Provide the [x, y] coordinate of the cell's center where the given text is located.  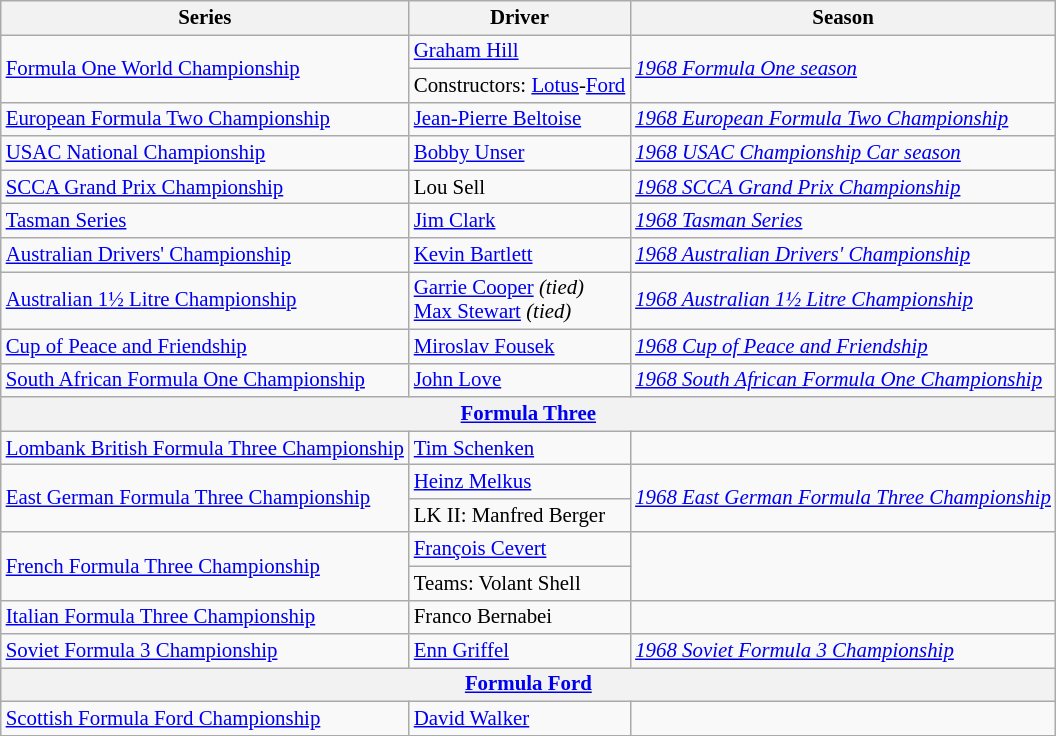
Heinz Melkus [520, 482]
1968 Tasman Series [843, 221]
Australian Drivers' Championship [205, 255]
1968 Cup of Peace and Friendship [843, 346]
Teams: Volant Shell [520, 583]
Jean-Pierre Beltoise [520, 119]
Formula Ford [528, 685]
Kevin Bartlett [520, 255]
1968 Australian Drivers' Championship [843, 255]
SCCA Grand Prix Championship [205, 187]
USAC National Championship [205, 153]
Jim Clark [520, 221]
François Cevert [520, 549]
Garrie Cooper (tied) Max Stewart (tied) [520, 300]
Lou Sell [520, 187]
1968 Soviet Formula 3 Championship [843, 651]
Driver [520, 18]
1968 South African Formula One Championship [843, 380]
Tim Schenken [520, 448]
John Love [520, 380]
Season [843, 18]
Scottish Formula Ford Championship [205, 719]
Enn Griffel [520, 651]
Formula One World Championship [205, 68]
East German Formula Three Championship [205, 499]
Formula Three [528, 414]
Tasman Series [205, 221]
Cup of Peace and Friendship [205, 346]
LK II: Manfred Berger [520, 515]
Australian 1½ Litre Championship [205, 300]
European Formula Two Championship [205, 119]
Franco Bernabei [520, 617]
Italian Formula Three Championship [205, 617]
1968 East German Formula Three Championship [843, 499]
Soviet Formula 3 Championship [205, 651]
1968 Australian 1½ Litre Championship [843, 300]
Miroslav Fousek [520, 346]
Lombank British Formula Three Championship [205, 448]
Bobby Unser [520, 153]
Series [205, 18]
1968 European Formula Two Championship [843, 119]
Graham Hill [520, 51]
1968 SCCA Grand Prix Championship [843, 187]
1968 USAC Championship Car season [843, 153]
David Walker [520, 719]
1968 Formula One season [843, 68]
South African Formula One Championship [205, 380]
French Formula Three Championship [205, 566]
Constructors: Lotus-Ford [520, 85]
